Return the [x, y] coordinate for the center point of the cell that contains the specified text.  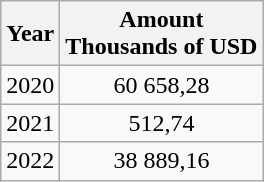
38 889,16 [162, 161]
2021 [30, 123]
AmountThousands of USD [162, 34]
Year [30, 34]
2022 [30, 161]
2020 [30, 85]
512,74 [162, 123]
60 658,28 [162, 85]
